Find where the given text appears and provide that cell's center as (x, y) coordinate. 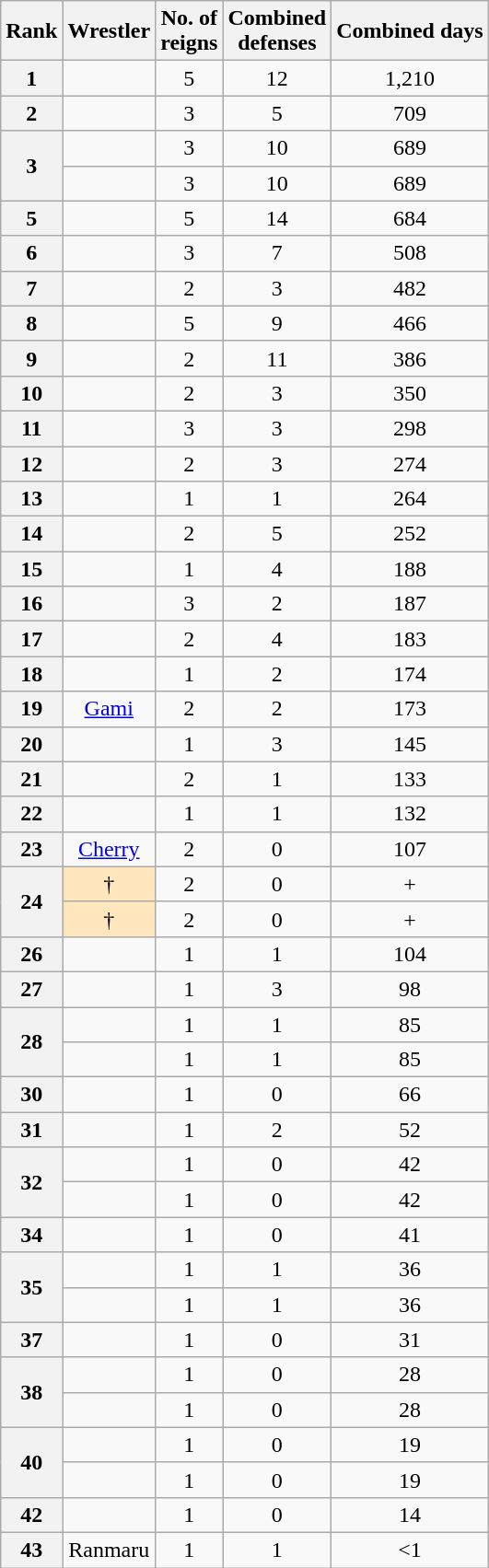
174 (410, 674)
23 (31, 849)
40 (31, 1462)
41 (410, 1235)
20 (31, 744)
466 (410, 323)
18 (31, 674)
37 (31, 1340)
8 (31, 323)
43 (31, 1550)
13 (31, 499)
52 (410, 1130)
298 (410, 428)
264 (410, 499)
173 (410, 709)
187 (410, 604)
Combined days (410, 31)
27 (31, 989)
104 (410, 954)
21 (31, 779)
6 (31, 253)
30 (31, 1095)
35 (31, 1287)
350 (410, 393)
Rank (31, 31)
24 (31, 901)
508 (410, 253)
No. ofreigns (190, 31)
188 (410, 569)
17 (31, 639)
132 (410, 814)
1,210 (410, 78)
684 (410, 218)
Gami (109, 709)
22 (31, 814)
32 (31, 1182)
98 (410, 989)
66 (410, 1095)
274 (410, 463)
709 (410, 113)
16 (31, 604)
107 (410, 849)
133 (410, 779)
38 (31, 1392)
145 (410, 744)
252 (410, 534)
482 (410, 288)
26 (31, 954)
<1 (410, 1550)
15 (31, 569)
Ranmaru (109, 1550)
386 (410, 358)
Combineddefenses (277, 31)
Cherry (109, 849)
183 (410, 639)
34 (31, 1235)
Wrestler (109, 31)
